Detect which cell encompasses the target text, then output its [x, y] center coordinate. 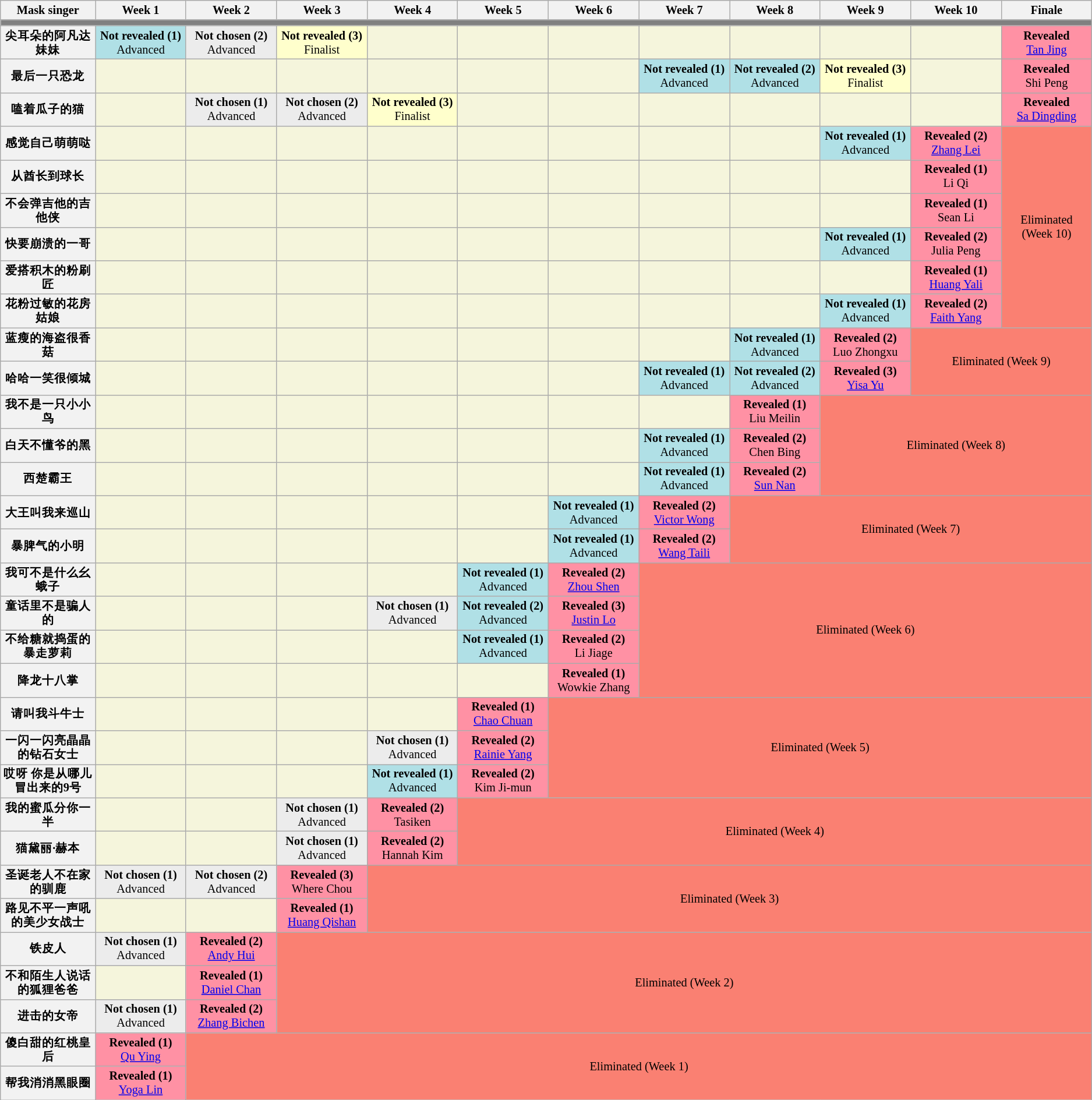
花粉过敏的花房姑娘 [48, 311]
不和陌生人说话的狐狸爸爸 [48, 982]
我不是一只小小鸟 [48, 412]
暴脾气的小明 [48, 546]
Revealed (1)Sean Li [956, 210]
最后一只恐龙 [48, 76]
大王叫我来巡山 [48, 512]
Revealed (2)Victor Wong [684, 512]
童话里不是骗人的 [48, 613]
Week 5 [503, 10]
Revealed (2)Kim Ji-mun [503, 781]
Revealed (3)Yisa Yu [865, 378]
Revealed (2)Luo Zhongxu [865, 345]
Revealed (1)Daniel Chan [231, 982]
请叫我斗牛士 [48, 714]
Revealed (2)Julia Peng [956, 244]
傻白甜的红桃皇后 [48, 1049]
Revealed (1)Li Qi [956, 176]
Eliminated (Week 10) [1047, 227]
Revealed (2)Andy Hui [231, 949]
Revealed (2)Tasiken [412, 815]
Revealed (2)Hannah Kim [412, 848]
不给糖就捣蛋的暴走萝莉 [48, 646]
从酋长到球长 [48, 176]
Week 2 [231, 10]
铁皮人 [48, 949]
Eliminated (Week 4) [775, 832]
蓝瘦的海盗很香菇 [48, 345]
RevealedTan Jing [1047, 43]
帮我消消黑眼圈 [48, 1083]
哎呀 你是从哪儿冒出来的9号 [48, 781]
Eliminated (Week 9) [1002, 361]
Revealed (2)Sun Nan [775, 479]
Week 7 [684, 10]
猫黛丽·赫本 [48, 848]
Eliminated (Week 3) [729, 898]
Revealed (1)Wowkie Zhang [593, 680]
白天不懂爷的黑 [48, 445]
Revealed (2)Zhou Shen [593, 579]
RevealedSa Dingding [1047, 109]
Mask singer [48, 10]
Week 8 [775, 10]
Eliminated (Week 7) [910, 529]
Week 6 [593, 10]
尖耳朵的阿凡达妹妹 [48, 43]
Eliminated (Week 6) [865, 630]
Revealed (3)Justin Lo [593, 613]
Week 10 [956, 10]
一闪一闪亮晶晶的钻石女士 [48, 747]
爱搭积木的粉刷匠 [48, 277]
Revealed (2)Chen Bing [775, 445]
圣诞老人不在家的驯鹿 [48, 882]
Revealed (1)Liu Meilin [775, 412]
Revealed (1)Qu Ying [141, 1049]
Week 4 [412, 10]
Week 9 [865, 10]
Eliminated (Week 2) [684, 982]
Revealed (1)Huang Qishan [322, 915]
感觉自己萌萌哒 [48, 143]
我可不是什么幺蛾子 [48, 579]
哈哈一笑很倾城 [48, 378]
Eliminated (Week 5) [820, 748]
Revealed (2)Zhang Bichen [231, 1016]
Week 1 [141, 10]
Revealed (2)Li Jiage [593, 646]
Week 3 [322, 10]
Revealed (2)Wang Taili [684, 546]
Revealed (1)Chao Chuan [503, 714]
Finale [1047, 10]
RevealedShi Peng [1047, 76]
嗑着瓜子的猫 [48, 109]
我的蜜瓜分你一半 [48, 815]
西楚霸王 [48, 479]
降龙十八掌 [48, 680]
Revealed (2)Zhang Lei [956, 143]
Eliminated (Week 8) [956, 445]
Revealed (3)Where Chou [322, 882]
快要崩溃的一哥 [48, 244]
进击的女帝 [48, 1016]
Revealed (2)Faith Yang [956, 311]
Revealed (2)Rainie Yang [503, 747]
Eliminated (Week 1) [639, 1066]
Revealed (1)Yoga Lin [141, 1083]
路见不平一声吼的美少女战士 [48, 915]
Revealed (1)Huang Yali [956, 277]
不会弹吉他的吉他侠 [48, 210]
